Pinpoint the cell where the given text exists, returning its [x, y] midpoint coordinate. 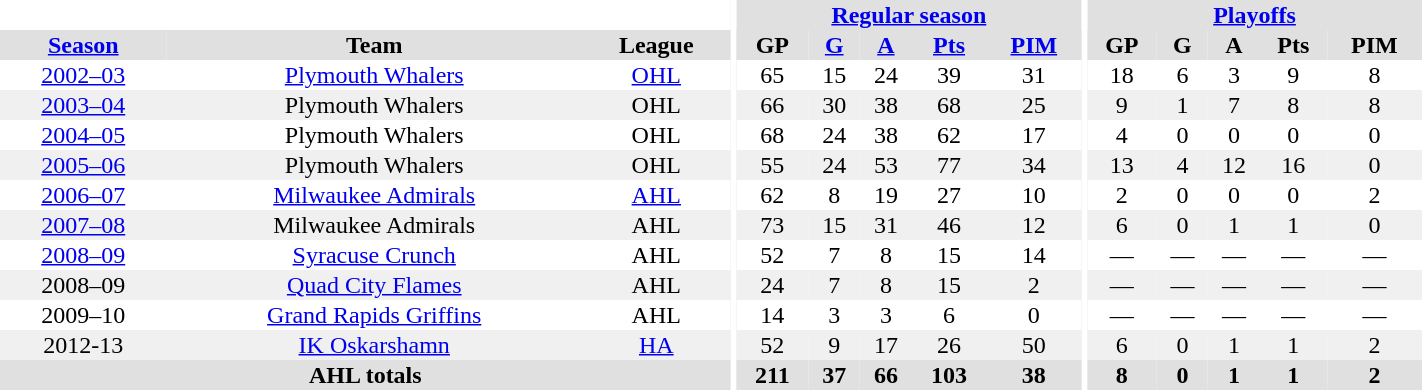
13 [1122, 165]
39 [950, 75]
10 [1034, 195]
16 [1294, 165]
Season [83, 45]
25 [1034, 105]
30 [834, 105]
103 [950, 375]
HA [656, 345]
26 [950, 345]
Syracuse Crunch [374, 255]
2005–06 [83, 165]
2004–05 [83, 135]
League [656, 45]
Regular season [908, 15]
2006–07 [83, 195]
18 [1122, 75]
AHL totals [366, 375]
211 [772, 375]
65 [772, 75]
55 [772, 165]
IK Oskarshamn [374, 345]
50 [1034, 345]
Quad City Flames [374, 285]
2012-13 [83, 345]
Playoffs [1254, 15]
Grand Rapids Griffins [374, 315]
Team [374, 45]
77 [950, 165]
34 [1034, 165]
19 [886, 195]
27 [950, 195]
46 [950, 225]
53 [886, 165]
2002–03 [83, 75]
2007–08 [83, 225]
37 [834, 375]
73 [772, 225]
2009–10 [83, 315]
2003–04 [83, 105]
